Scan for the cell matching the given text and deliver its (x, y) coordinate at center. 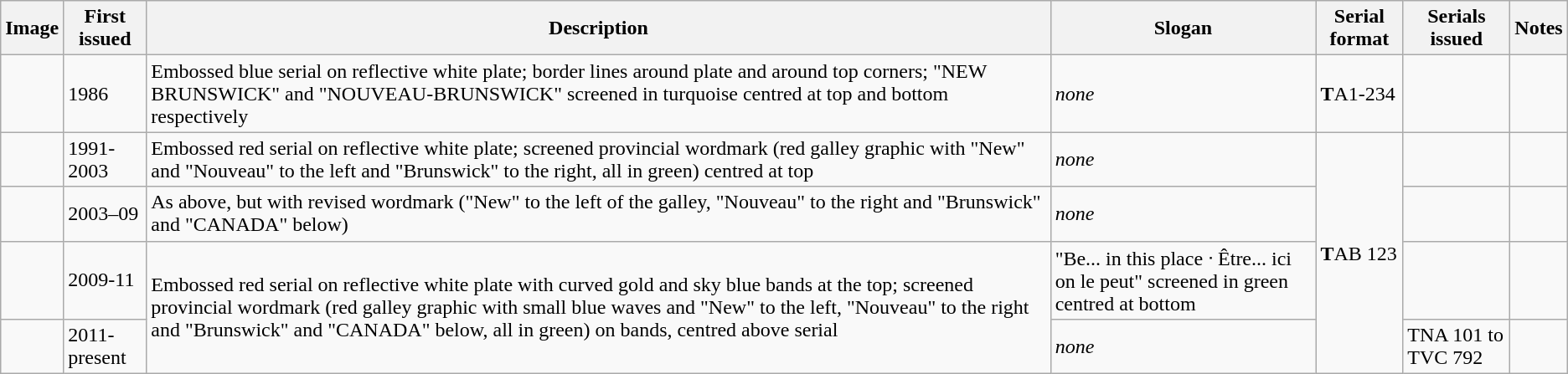
2009-11 (106, 280)
First issued (106, 28)
1986 (106, 94)
Serial format (1359, 28)
Slogan (1183, 28)
TNA 101 to TVC 792 (1457, 346)
Notes (1539, 28)
1991-2003 (106, 159)
TA1-234 (1359, 94)
Image (32, 28)
2011-present (106, 346)
TAB 123 (1359, 253)
2003–09 (106, 214)
Description (598, 28)
"Be... in this place ᐧ Être... ici on le peut" screened in green centred at bottom (1183, 280)
As above, but with revised wordmark ("New" to the left of the galley, "Nouveau" to the right and "Brunswick" and "CANADA" below) (598, 214)
Serials issued (1457, 28)
